Search for the cell housing the specified text and yield its (X, Y) center coordinate. 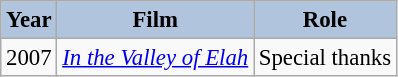
In the Valley of Elah (156, 58)
2007 (29, 58)
Special thanks (326, 58)
Film (156, 20)
Year (29, 20)
Role (326, 20)
